Find where the given text appears and provide that cell's center as [X, Y] coordinate. 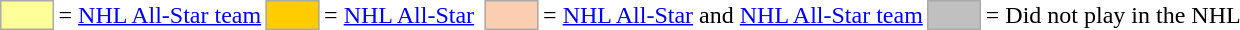
= NHL All-Star [400, 15]
= NHL All-Star and NHL All-Star team [734, 15]
= NHL All-Star team [160, 15]
